Identify which cell holds the provided text, then report its (x, y) central coordinate. 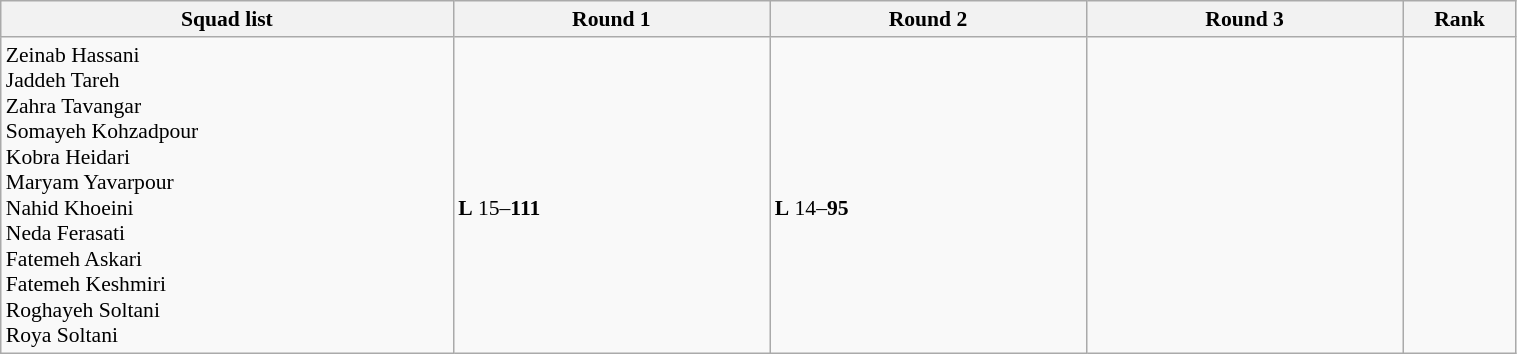
Round 3 (1244, 19)
Round 2 (928, 19)
L 15–111 (612, 195)
Round 1 (612, 19)
L 14–95 (928, 195)
Rank (1460, 19)
Squad list (227, 19)
